Return the (X, Y) coordinate for the center point of the cell that contains the specified text.  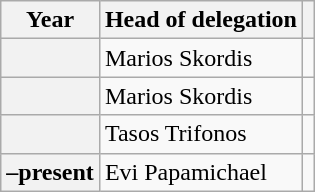
Evi Papamichael (200, 172)
–present (50, 172)
Tasos Trifonos (200, 134)
Head of delegation (200, 20)
Year (50, 20)
